Capture the cell that displays the provided text and extract its (x, y) central coordinate. 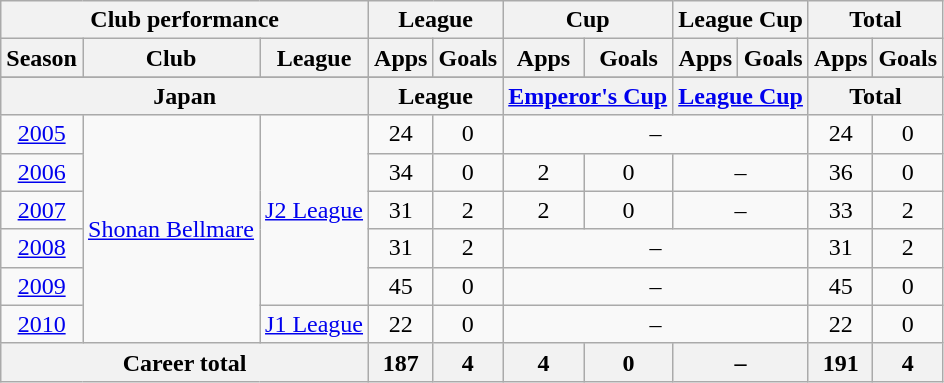
Japan (185, 96)
Season (42, 58)
34 (401, 172)
2006 (42, 172)
Shonan Bellmare (170, 229)
2005 (42, 134)
Club performance (185, 20)
Career total (185, 362)
Club (170, 58)
2007 (42, 210)
2009 (42, 286)
36 (840, 172)
Cup (588, 20)
J1 League (314, 324)
33 (840, 210)
2010 (42, 324)
2008 (42, 248)
Emperor's Cup (588, 96)
187 (401, 362)
191 (840, 362)
J2 League (314, 210)
